Return [X, Y] of the center of cell containing provided text 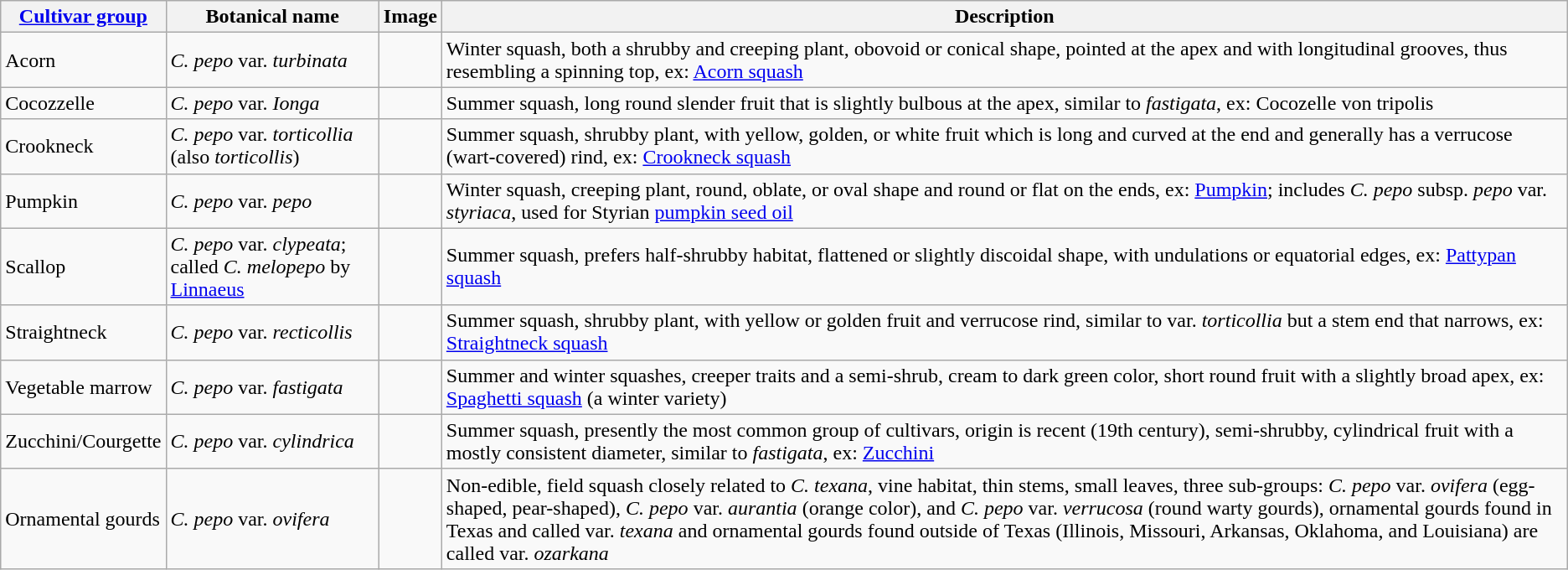
Ornamental gourds [84, 518]
C. pepo var. torticollia (also torticollis) [272, 146]
Image [410, 17]
Zucchini/Courgette [84, 441]
C. pepo var. clypeata; called C. melopepo by Linnaeus [272, 267]
Botanical name [272, 17]
C. pepo var. recticollis [272, 332]
Acorn [84, 60]
C. pepo var. turbinata [272, 60]
C. pepo var. Ionga [272, 103]
C. pepo var. cylindrica [272, 441]
C. pepo var. fastigata [272, 387]
Summer squash, prefers half-shrubby habitat, flattened or slightly discoidal shape, with undulations or equatorial edges, ex: Pattypan squash [1004, 267]
Summer squash, long round slender fruit that is slightly bulbous at the apex, similar to fastigata, ex: Cocozelle von tripolis [1004, 103]
C. pepo var. pepo [272, 201]
Cultivar group [84, 17]
Crookneck [84, 146]
Description [1004, 17]
C. pepo var. ovifera [272, 518]
Scallop [84, 267]
Straightneck [84, 332]
Cocozzelle [84, 103]
Pumpkin [84, 201]
Vegetable marrow [84, 387]
